Pinpoint the cell where the given text exists, returning its [X, Y] midpoint coordinate. 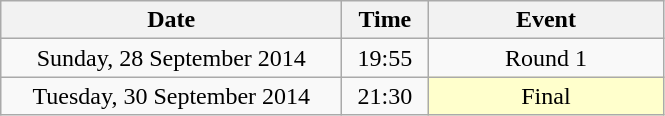
19:55 [385, 58]
Time [385, 20]
Final [546, 96]
Date [172, 20]
Event [546, 20]
Sunday, 28 September 2014 [172, 58]
21:30 [385, 96]
Round 1 [546, 58]
Tuesday, 30 September 2014 [172, 96]
